From the cell containing the given text, extract its center point as (x, y) coordinate. 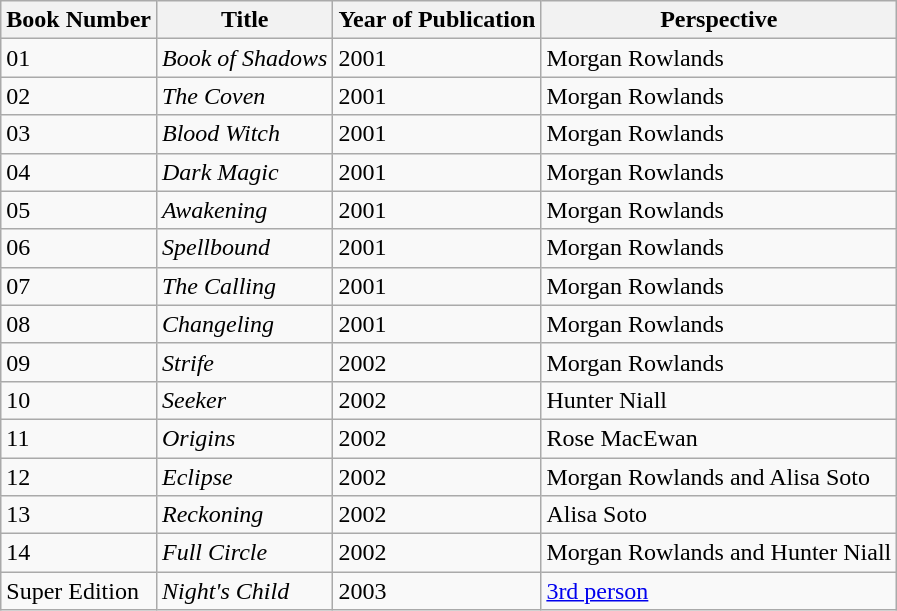
05 (79, 210)
The Coven (244, 96)
14 (79, 553)
Rose MacEwan (719, 438)
3rd person (719, 591)
Full Circle (244, 553)
Morgan Rowlands and Hunter Niall (719, 553)
01 (79, 58)
2003 (437, 591)
Hunter Niall (719, 400)
09 (79, 362)
Reckoning (244, 515)
Year of Publication (437, 20)
Awakening (244, 210)
07 (79, 286)
13 (79, 515)
Morgan Rowlands and Alisa Soto (719, 477)
Spellbound (244, 248)
08 (79, 324)
04 (79, 172)
10 (79, 400)
Super Edition (79, 591)
Strife (244, 362)
Blood Witch (244, 134)
Title (244, 20)
Eclipse (244, 477)
Perspective (719, 20)
Book of Shadows (244, 58)
02 (79, 96)
Seeker (244, 400)
The Calling (244, 286)
Origins (244, 438)
Changeling (244, 324)
03 (79, 134)
Night's Child (244, 591)
11 (79, 438)
12 (79, 477)
Book Number (79, 20)
06 (79, 248)
Dark Magic (244, 172)
Alisa Soto (719, 515)
